Return the (x, y) coordinate for the center point of the cell that contains the specified text.  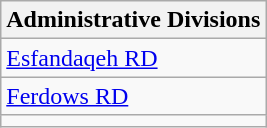
Esfandaqeh RD (134, 58)
Administrative Divisions (134, 20)
Ferdows RD (134, 96)
